Return the (X, Y) coordinate for the center point of the cell that contains the specified text.  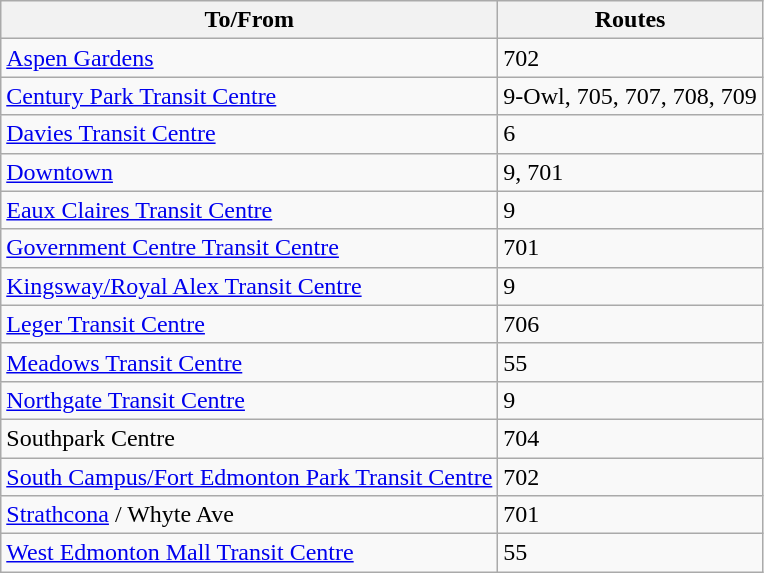
Kingsway/Royal Alex Transit Centre (250, 286)
9-Owl, 705, 707, 708, 709 (630, 96)
704 (630, 438)
Leger Transit Centre (250, 324)
Downtown (250, 172)
Routes (630, 20)
6 (630, 134)
Northgate Transit Centre (250, 400)
Davies Transit Centre (250, 134)
9, 701 (630, 172)
Strathcona / Whyte Ave (250, 515)
West Edmonton Mall Transit Centre (250, 553)
706 (630, 324)
Aspen Gardens (250, 58)
To/From (250, 20)
Century Park Transit Centre (250, 96)
Southpark Centre (250, 438)
Eaux Claires Transit Centre (250, 210)
Meadows Transit Centre (250, 362)
South Campus/Fort Edmonton Park Transit Centre (250, 477)
Government Centre Transit Centre (250, 248)
